Detect which cell encompasses the target text, then output its (x, y) center coordinate. 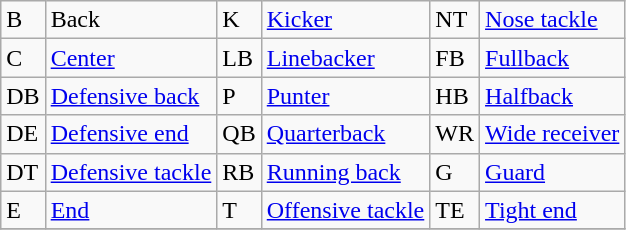
LB (239, 58)
WR (455, 134)
E (23, 210)
Center (131, 58)
Quarterback (346, 134)
B (23, 20)
Punter (346, 96)
RB (239, 172)
End (131, 210)
DE (23, 134)
T (239, 210)
Back (131, 20)
Halfback (552, 96)
Tight end (552, 210)
Defensive tackle (131, 172)
Guard (552, 172)
Nose tackle (552, 20)
FB (455, 58)
Offensive tackle (346, 210)
DB (23, 96)
Running back (346, 172)
NT (455, 20)
Fullback (552, 58)
G (455, 172)
Defensive end (131, 134)
QB (239, 134)
Linebacker (346, 58)
Defensive back (131, 96)
Kicker (346, 20)
HB (455, 96)
P (239, 96)
K (239, 20)
DT (23, 172)
C (23, 58)
TE (455, 210)
Wide receiver (552, 134)
